Extract the (X, Y) coordinate from the center of the cell holding the provided text.  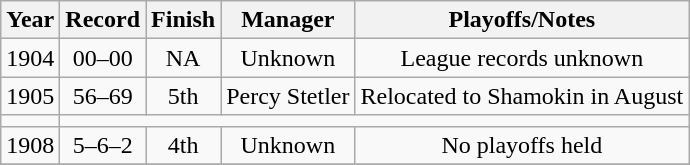
No playoffs held (522, 145)
Relocated to Shamokin in August (522, 96)
Finish (184, 20)
1905 (30, 96)
5th (184, 96)
Record (103, 20)
NA (184, 58)
4th (184, 145)
00–00 (103, 58)
Year (30, 20)
Manager (288, 20)
Percy Stetler (288, 96)
1904 (30, 58)
Playoffs/Notes (522, 20)
1908 (30, 145)
League records unknown (522, 58)
5–6–2 (103, 145)
56–69 (103, 96)
